Locate the cell with the specified text and output its (X, Y) center coordinate. 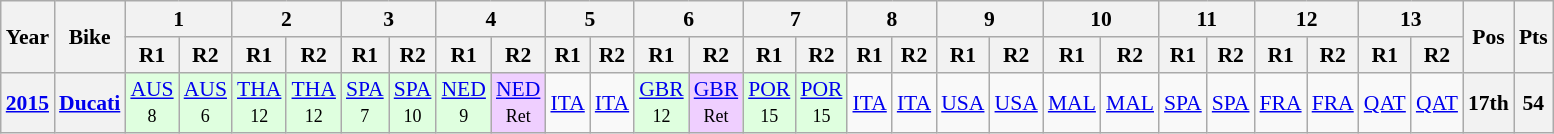
AUS8 (152, 102)
11 (1206, 19)
GBR12 (662, 102)
5 (590, 19)
Pos (1488, 36)
2 (286, 19)
Pts (1534, 36)
10 (1101, 19)
Year (28, 36)
6 (688, 19)
9 (990, 19)
NEDRet (518, 102)
Bike (90, 36)
13 (1411, 19)
17th (1488, 102)
4 (490, 19)
1 (178, 19)
GBRRet (716, 102)
2015 (28, 102)
3 (388, 19)
SPA10 (413, 102)
AUS6 (206, 102)
12 (1307, 19)
NED9 (463, 102)
7 (795, 19)
8 (892, 19)
Ducati (90, 102)
54 (1534, 102)
SPA7 (365, 102)
